Capture the cell that displays the provided text and extract its (x, y) central coordinate. 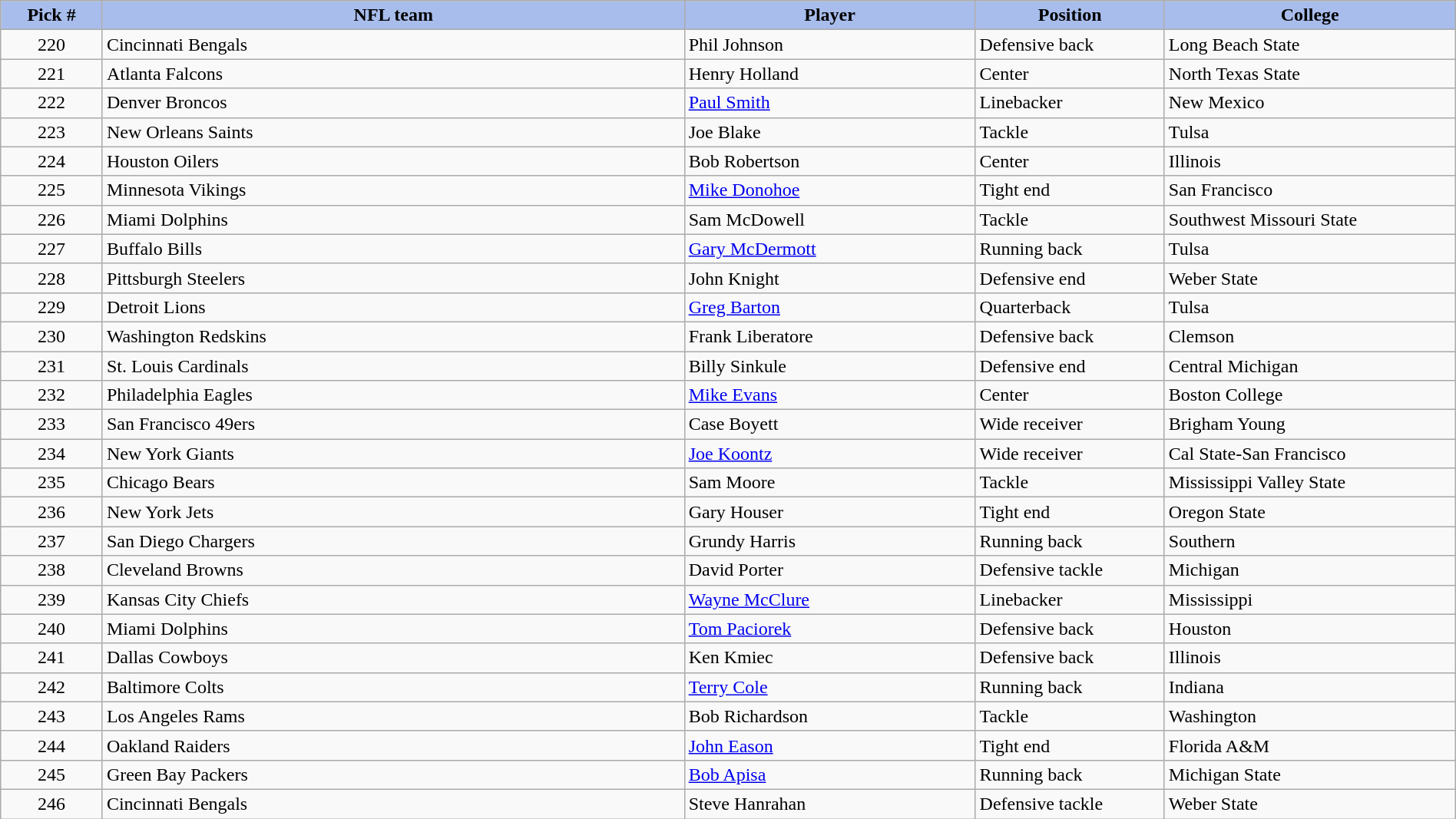
234 (52, 454)
224 (52, 161)
Mike Evans (829, 395)
Southwest Missouri State (1310, 220)
Michigan State (1310, 774)
New York Giants (393, 454)
Paul Smith (829, 103)
Mike Donohoe (829, 190)
Washington (1310, 716)
233 (52, 424)
Central Michigan (1310, 366)
David Porter (829, 570)
Michigan (1310, 570)
Indiana (1310, 687)
Florida A&M (1310, 745)
Chicago Bears (393, 483)
222 (52, 103)
Dallas Cowboys (393, 658)
220 (52, 45)
223 (52, 132)
Position (1070, 15)
Oregon State (1310, 512)
San Francisco 49ers (393, 424)
Southern (1310, 541)
John Knight (829, 278)
Tom Paciorek (829, 629)
New York Jets (393, 512)
245 (52, 774)
228 (52, 278)
Cleveland Browns (393, 570)
Joe Koontz (829, 454)
221 (52, 74)
Bob Apisa (829, 774)
Ken Kmiec (829, 658)
241 (52, 658)
Philadelphia Eagles (393, 395)
Bob Richardson (829, 716)
Pittsburgh Steelers (393, 278)
242 (52, 687)
240 (52, 629)
Baltimore Colts (393, 687)
Phil Johnson (829, 45)
243 (52, 716)
Clemson (1310, 336)
Buffalo Bills (393, 249)
Frank Liberatore (829, 336)
Henry Holland (829, 74)
Minnesota Vikings (393, 190)
Oakland Raiders (393, 745)
235 (52, 483)
Denver Broncos (393, 103)
North Texas State (1310, 74)
Detroit Lions (393, 307)
Boston College (1310, 395)
San Diego Chargers (393, 541)
Cal State-San Francisco (1310, 454)
Sam McDowell (829, 220)
Billy Sinkule (829, 366)
229 (52, 307)
Steve Hanrahan (829, 804)
Case Boyett (829, 424)
231 (52, 366)
Long Beach State (1310, 45)
Houston (1310, 629)
227 (52, 249)
Green Bay Packers (393, 774)
New Orleans Saints (393, 132)
246 (52, 804)
Brigham Young (1310, 424)
Quarterback (1070, 307)
226 (52, 220)
Pick # (52, 15)
Mississippi (1310, 599)
Sam Moore (829, 483)
Grundy Harris (829, 541)
236 (52, 512)
Gary McDermott (829, 249)
Houston Oilers (393, 161)
232 (52, 395)
New Mexico (1310, 103)
NFL team (393, 15)
237 (52, 541)
John Eason (829, 745)
Atlanta Falcons (393, 74)
St. Louis Cardinals (393, 366)
San Francisco (1310, 190)
Mississippi Valley State (1310, 483)
Joe Blake (829, 132)
Wayne McClure (829, 599)
Kansas City Chiefs (393, 599)
Los Angeles Rams (393, 716)
244 (52, 745)
Greg Barton (829, 307)
225 (52, 190)
College (1310, 15)
Bob Robertson (829, 161)
Terry Cole (829, 687)
Gary Houser (829, 512)
Player (829, 15)
230 (52, 336)
239 (52, 599)
238 (52, 570)
Washington Redskins (393, 336)
